Identify which cell holds the provided text, then report its (X, Y) central coordinate. 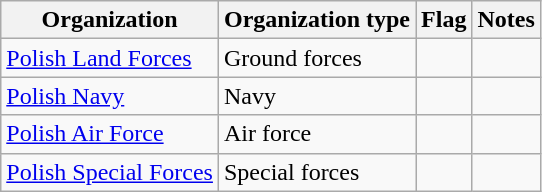
Polish Air Force (110, 134)
Polish Land Forces (110, 58)
Notes (506, 20)
Polish Navy (110, 96)
Special forces (316, 172)
Navy (316, 96)
Air force (316, 134)
Flag (444, 20)
Ground forces (316, 58)
Organization (110, 20)
Organization type (316, 20)
Polish Special Forces (110, 172)
